Find where the given text appears and provide that cell's center as (x, y) coordinate. 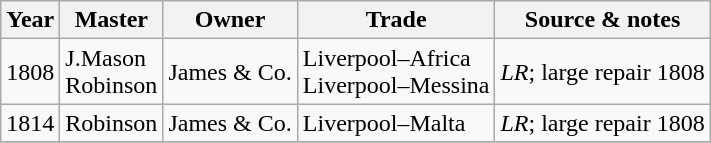
Robinson (112, 123)
1814 (30, 123)
Owner (230, 20)
Liverpool–AfricaLiverpool–Messina (396, 72)
Source & notes (602, 20)
Trade (396, 20)
Liverpool–Malta (396, 123)
Year (30, 20)
Master (112, 20)
J.MasonRobinson (112, 72)
1808 (30, 72)
